Find where the given text appears and provide that cell's center as [X, Y] coordinate. 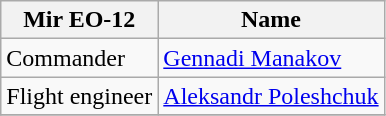
Flight engineer [80, 96]
Mir EO-12 [80, 20]
Commander [80, 58]
Aleksandr Poleshchuk [271, 96]
Gennadi Manakov [271, 58]
Name [271, 20]
